Capture the cell that displays the provided text and extract its (X, Y) central coordinate. 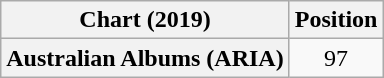
Position (336, 20)
Chart (2019) (145, 20)
Australian Albums (ARIA) (145, 58)
97 (336, 58)
